For the text-containing cell, return its midpoint in [X, Y] coordinate format. 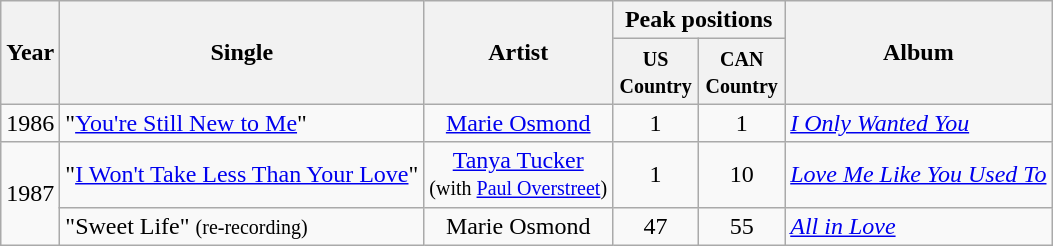
55 [742, 226]
Year [30, 52]
US Country [656, 72]
I Only Wanted You [918, 123]
Album [918, 52]
Artist [518, 52]
"Sweet Life" (re-recording) [242, 226]
1986 [30, 123]
Love Me Like You Used To [918, 174]
All in Love [918, 226]
10 [742, 174]
"I Won't Take Less Than Your Love" [242, 174]
Peak positions [699, 20]
"You're Still New to Me" [242, 123]
Single [242, 52]
1987 [30, 194]
CAN Country [742, 72]
Tanya Tucker(with Paul Overstreet) [518, 174]
47 [656, 226]
